Capture the cell that displays the provided text and extract its (x, y) central coordinate. 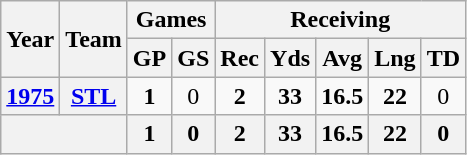
Rec (240, 58)
TD (443, 58)
Year (30, 39)
Games (170, 20)
Yds (290, 58)
Receiving (340, 20)
GP (149, 58)
Lng (395, 58)
1975 (30, 96)
GS (194, 58)
Avg (342, 58)
Team (94, 39)
STL (94, 96)
